Return [x, y] of the center of cell containing provided text 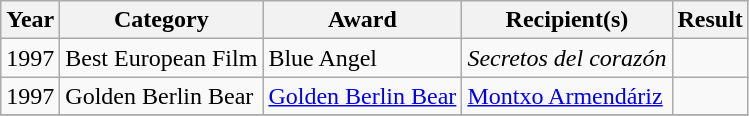
Secretos del corazón [567, 58]
Year [30, 20]
Montxo Armendáriz [567, 96]
Recipient(s) [567, 20]
Result [710, 20]
Blue Angel [362, 58]
Best European Film [162, 58]
Award [362, 20]
Category [162, 20]
